Return [X, Y] of the center of cell containing provided text 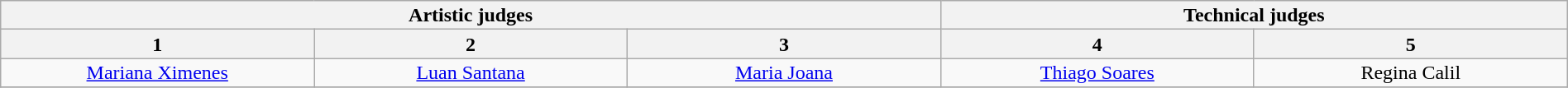
2 [471, 44]
Artistic judges [471, 15]
Technical judges [1254, 15]
4 [1097, 44]
Maria Joana [784, 72]
Regina Calil [1411, 72]
Thiago Soares [1097, 72]
Mariana Ximenes [157, 72]
1 [157, 44]
5 [1411, 44]
Luan Santana [471, 72]
3 [784, 44]
